Return the (x, y) coordinate for the center point of the cell that contains the specified text.  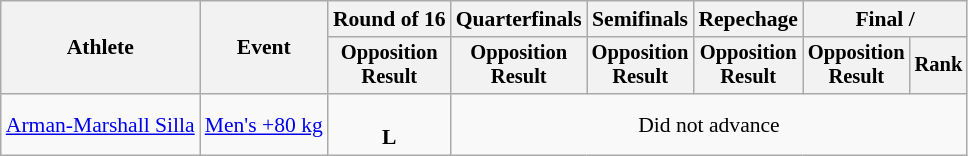
Athlete (100, 48)
Final / (885, 19)
Event (264, 48)
Semifinals (640, 19)
Rank (939, 66)
Repechage (748, 19)
Men's +80 kg (264, 124)
Round of 16 (390, 19)
Did not advance (709, 124)
L (390, 124)
Quarterfinals (519, 19)
Arman-Marshall Silla (100, 124)
